Provide the (X, Y) coordinate of the cell's center where the given text is located.  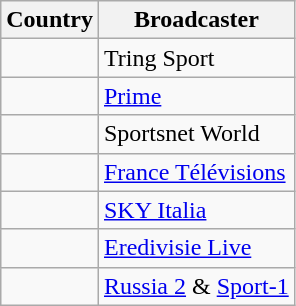
SKY Italia (196, 210)
Broadcaster (196, 20)
France Télévisions (196, 172)
Country (50, 20)
Sportsnet World (196, 134)
Prime (196, 96)
Tring Sport (196, 58)
Eredivisie Live (196, 248)
Russia 2 & Sport-1 (196, 286)
